Return the [x, y] coordinate for the center point of the cell that contains the specified text.  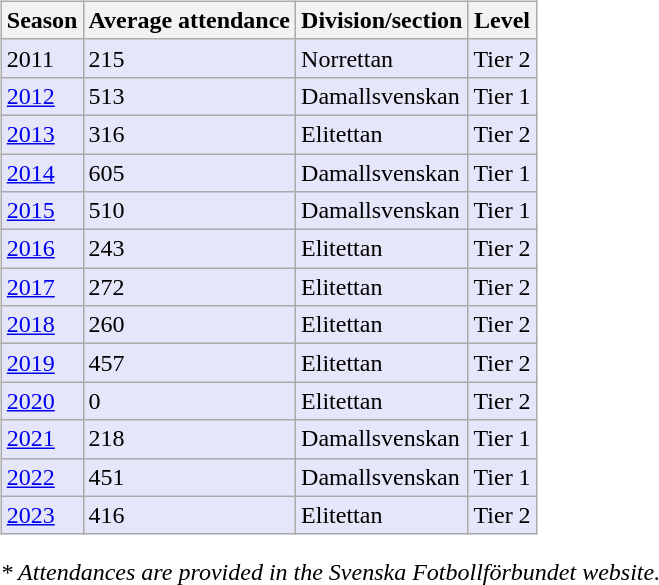
2017 [42, 287]
Division/section [382, 20]
272 [190, 287]
513 [190, 96]
2011 [42, 58]
Average attendance [190, 20]
2023 [42, 515]
457 [190, 363]
510 [190, 211]
215 [190, 58]
316 [190, 134]
243 [190, 249]
Level [502, 20]
416 [190, 515]
218 [190, 439]
2020 [42, 401]
Norrettan [382, 58]
451 [190, 477]
2015 [42, 211]
2016 [42, 249]
2022 [42, 477]
2013 [42, 134]
2019 [42, 363]
Season [42, 20]
2018 [42, 325]
2021 [42, 439]
2012 [42, 96]
605 [190, 173]
2014 [42, 173]
0 [190, 401]
260 [190, 325]
